Identify which cell holds the provided text, then report its (X, Y) central coordinate. 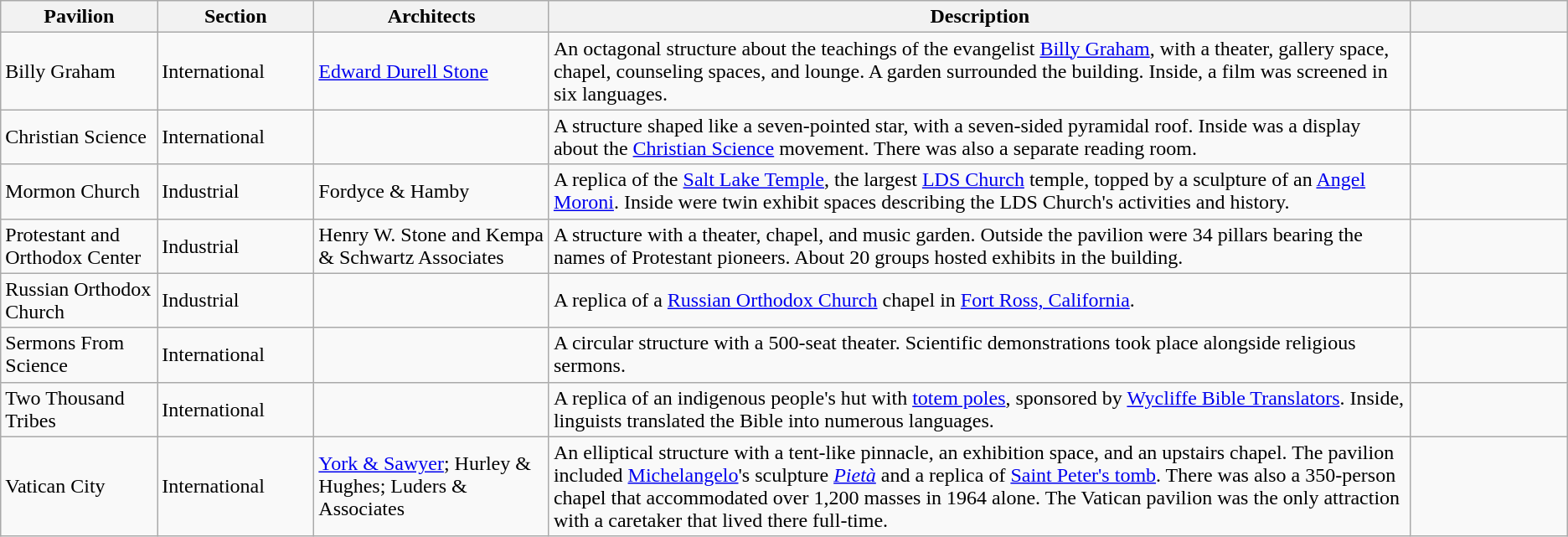
Christian Science (79, 137)
Billy Graham (79, 71)
Architects (432, 17)
Pavilion (79, 17)
Russian Orthodox Church (79, 300)
Sermons From Science (79, 355)
Protestant and Orthodox Center (79, 246)
Mormon Church (79, 191)
Section (236, 17)
Edward Durell Stone (432, 71)
Description (980, 17)
York & Sawyer; Hurley & Hughes; Luders & Associates (432, 486)
A circular structure with a 500-seat theater. Scientific demonstrations took place alongside religious sermons. (980, 355)
A replica of a Russian Orthodox Church chapel in Fort Ross, California. (980, 300)
Fordyce & Hamby (432, 191)
Henry W. Stone and Kempa & Schwartz Associates (432, 246)
Two Thousand Tribes (79, 409)
Vatican City (79, 486)
